Identify which cell holds the provided text, then report its (X, Y) central coordinate. 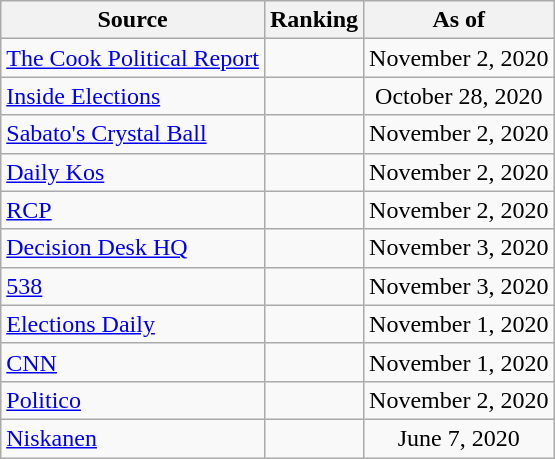
Elections Daily (133, 324)
Daily Kos (133, 172)
Inside Elections (133, 96)
Sabato's Crystal Ball (133, 134)
RCP (133, 210)
CNN (133, 362)
Ranking (314, 20)
Politico (133, 400)
538 (133, 286)
Source (133, 20)
Decision Desk HQ (133, 248)
Niskanen (133, 438)
As of (459, 20)
June 7, 2020 (459, 438)
October 28, 2020 (459, 96)
The Cook Political Report (133, 58)
